Determine the (x, y) coordinate at the center of the cell enclosing the given text.  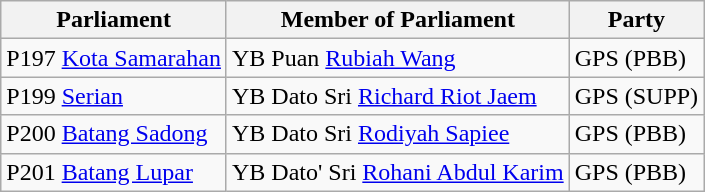
Parliament (114, 20)
P201 Batang Lupar (114, 172)
P200 Batang Sadong (114, 134)
P197 Kota Samarahan (114, 58)
GPS (SUPP) (636, 96)
P199 Serian (114, 96)
YB Dato' Sri Rohani Abdul Karim (398, 172)
Party (636, 20)
YB Dato Sri Richard Riot Jaem (398, 96)
YB Puan Rubiah Wang (398, 58)
Member of Parliament (398, 20)
YB Dato Sri Rodiyah Sapiee (398, 134)
